Capture the cell that displays the provided text and extract its (X, Y) central coordinate. 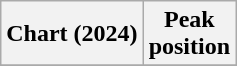
Chart (2024) (72, 34)
Peakposition (189, 34)
